Determine the [X, Y] coordinate at the center of the cell enclosing the given text.  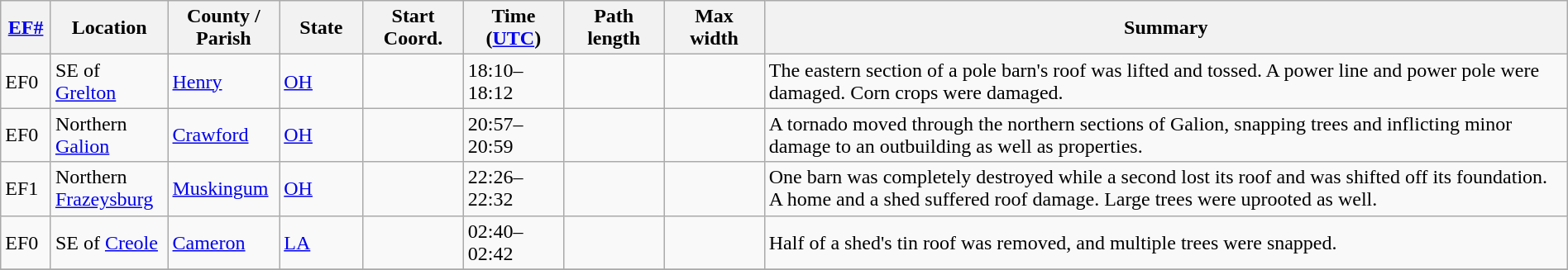
Time (UTC) [513, 28]
Henry [223, 81]
02:40–02:42 [513, 243]
Crawford [223, 135]
Path length [614, 28]
State [321, 28]
18:10–18:12 [513, 81]
SE of Creole [109, 243]
The eastern section of a pole barn's roof was lifted and tossed. A power line and power pole were damaged. Corn crops were damaged. [1166, 81]
County / Parish [223, 28]
Max width [715, 28]
EF1 [26, 188]
20:57–20:59 [513, 135]
Cameron [223, 243]
Northern Frazeysburg [109, 188]
Half of a shed's tin roof was removed, and multiple trees were snapped. [1166, 243]
LA [321, 243]
A tornado moved through the northern sections of Galion, snapping trees and inflicting minor damage to an outbuilding as well as properties. [1166, 135]
Summary [1166, 28]
EF# [26, 28]
Muskingum [223, 188]
Start Coord. [414, 28]
Northern Galion [109, 135]
22:26–22:32 [513, 188]
SE of Grelton [109, 81]
Location [109, 28]
